Pinpoint the cell where the given text exists, returning its [x, y] midpoint coordinate. 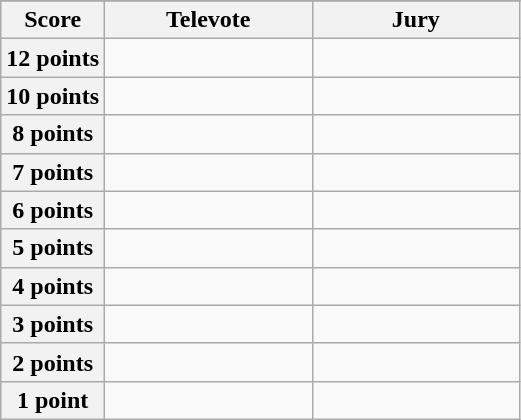
12 points [53, 58]
10 points [53, 96]
1 point [53, 400]
2 points [53, 362]
8 points [53, 134]
Televote [209, 20]
4 points [53, 286]
7 points [53, 172]
3 points [53, 324]
6 points [53, 210]
5 points [53, 248]
Jury [416, 20]
Score [53, 20]
